Extract the (x, y) coordinate from the center of the cell holding the provided text.  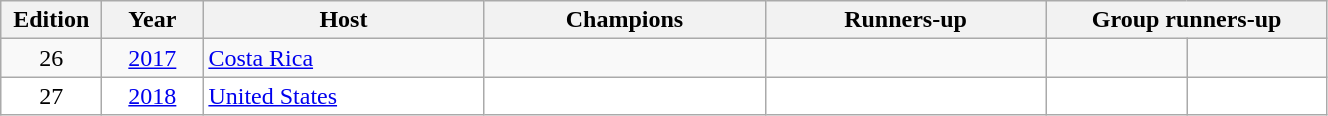
Host (344, 20)
26 (52, 58)
Edition (52, 20)
Costa Rica (344, 58)
27 (52, 96)
Runners-up (906, 20)
Champions (624, 20)
Group runners-up (1186, 20)
2018 (152, 96)
United States (344, 96)
2017 (152, 58)
Year (152, 20)
